Find where the given text appears and provide that cell's center as (X, Y) coordinate. 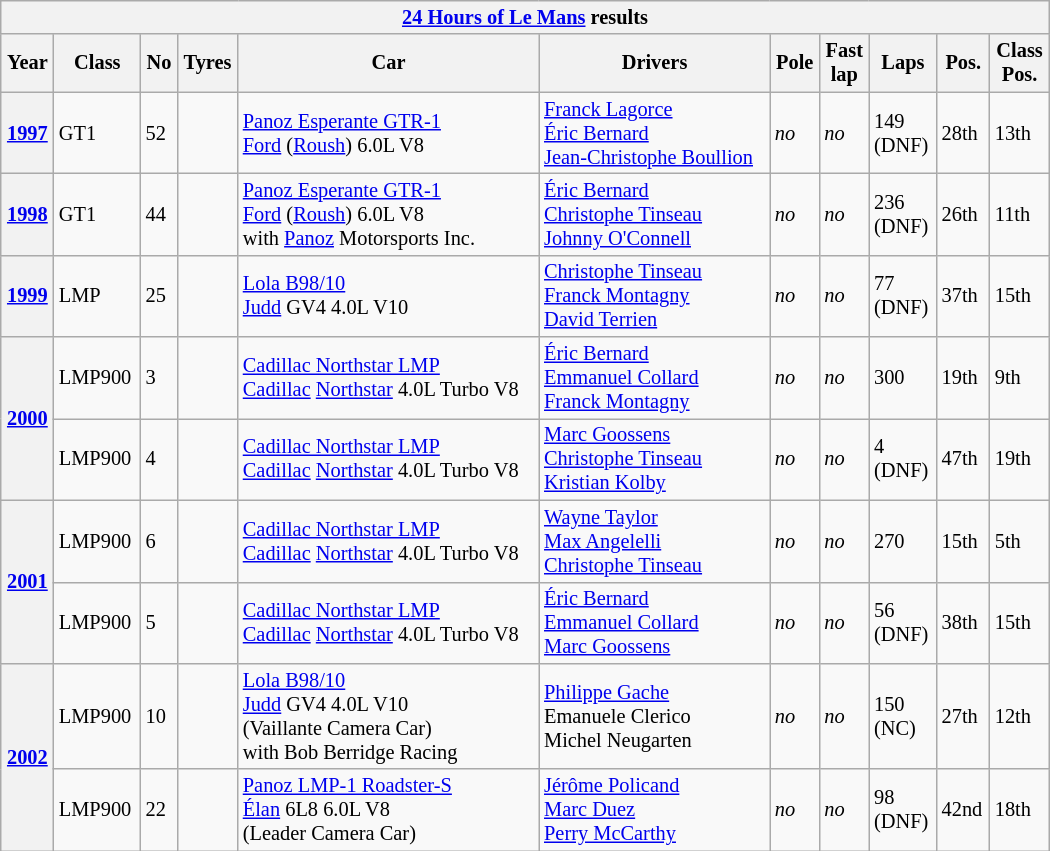
9th (1020, 378)
24 Hours of Le Mans results (525, 17)
26th (964, 214)
5 (159, 623)
Pos. (964, 63)
4 (DNF) (903, 459)
2001 (28, 582)
Pole (795, 63)
Year (28, 63)
11th (1020, 214)
Tyres (208, 63)
Christophe Tinseau Franck Montagny David Terrien (654, 296)
149 (DNF) (903, 133)
44 (159, 214)
56 (DNF) (903, 623)
Drivers (654, 63)
Panoz LMP-1 Roadster-S Élan 6L8 6.0L V8 (Leader Camera Car) (388, 810)
28th (964, 133)
1998 (28, 214)
Éric Bernard Christophe Tinseau Johnny O'Connell (654, 214)
38th (964, 623)
Panoz Esperante GTR-1 Ford (Roush) 6.0L V8 (388, 133)
Panoz Esperante GTR-1 Ford (Roush) 6.0L V8 with Panoz Motorsports Inc. (388, 214)
1999 (28, 296)
Lola B98/10 Judd GV4 4.0L V10 (388, 296)
2002 (28, 756)
Éric Bernard Emmanuel Collard Franck Montagny (654, 378)
150 (NC) (903, 716)
42nd (964, 810)
Éric Bernard Emmanuel Collard Marc Goossens (654, 623)
Jérôme Policand Marc Duez Perry McCarthy (654, 810)
270 (903, 541)
37th (964, 296)
Marc Goossens Christophe Tinseau Kristian Kolby (654, 459)
Fastlap (844, 63)
Lola B98/10 Judd GV4 4.0L V10 (Vaillante Camera Car) with Bob Berridge Racing (388, 716)
Laps (903, 63)
18th (1020, 810)
77 (DNF) (903, 296)
300 (903, 378)
27th (964, 716)
10 (159, 716)
25 (159, 296)
No (159, 63)
22 (159, 810)
Philippe Gache Emanuele Clerico Michel Neugarten (654, 716)
Wayne Taylor Max Angelelli Christophe Tinseau (654, 541)
3 (159, 378)
6 (159, 541)
ClassPos. (1020, 63)
52 (159, 133)
LMP (98, 296)
1997 (28, 133)
Class (98, 63)
98 (DNF) (903, 810)
Franck Lagorce Éric Bernard Jean-Christophe Boullion (654, 133)
5th (1020, 541)
12th (1020, 716)
236 (DNF) (903, 214)
Car (388, 63)
47th (964, 459)
13th (1020, 133)
4 (159, 459)
2000 (28, 418)
